Return the (x, y) coordinate for the center point of the cell that contains the specified text.  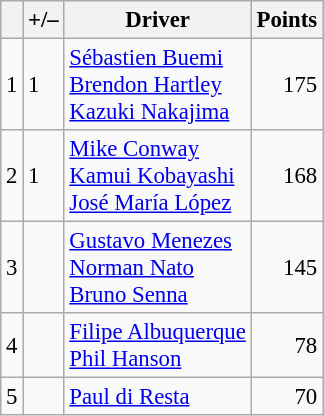
145 (286, 268)
2 (12, 176)
78 (286, 346)
4 (12, 346)
Sébastien Buemi Brendon Hartley Kazuki Nakajima (158, 85)
Paul di Resta (158, 397)
175 (286, 85)
Filipe Albuquerque Phil Hanson (158, 346)
3 (12, 268)
Driver (158, 20)
5 (12, 397)
Gustavo Menezes Norman Nato Bruno Senna (158, 268)
Points (286, 20)
+/– (44, 20)
70 (286, 397)
168 (286, 176)
Mike Conway Kamui Kobayashi José María López (158, 176)
